Capture the cell that displays the provided text and extract its [X, Y] central coordinate. 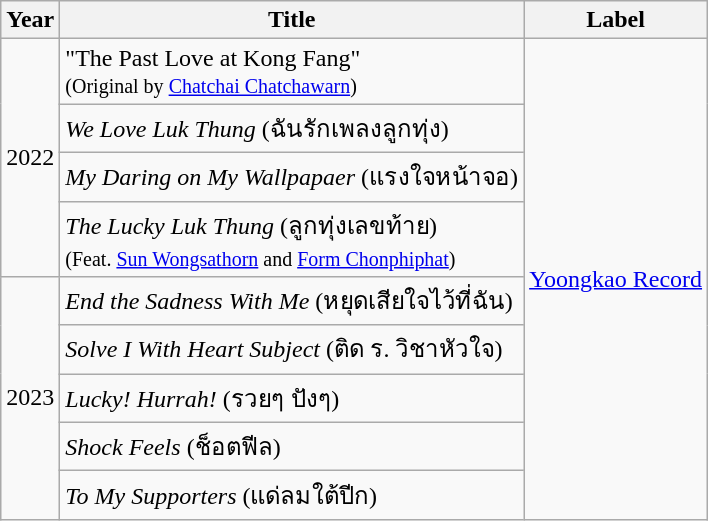
We Love Luk Thung (ฉันรักเพลงลูกทุ่ง) [292, 128]
Label [616, 20]
Year [30, 20]
The Lucky Luk Thung (ลูกทุ่งเลขท้าย)(Feat. Sun Wongsathorn and Form Chonphiphat) [292, 239]
2022 [30, 158]
2023 [30, 398]
"The Past Love at Kong Fang"(Original by Chatchai Chatchawarn) [292, 72]
Lucky! Hurrah! (รวยๆ ปังๆ) [292, 398]
Title [292, 20]
Shock Feels (ช็อตฟีล) [292, 446]
To My Supporters (แด่ลมใต้ปีก) [292, 496]
My Daring on My Wallpapaer (แรงใจหน้าจอ) [292, 176]
End the Sadness With Me (หยุดเสียใจไว้ที่ฉัน) [292, 302]
Solve I With Heart Subject (ติด ร. วิชาหัวใจ) [292, 350]
Yoongkao Record [616, 280]
